Provide the (x, y) coordinate of the cell's center where the given text is located.  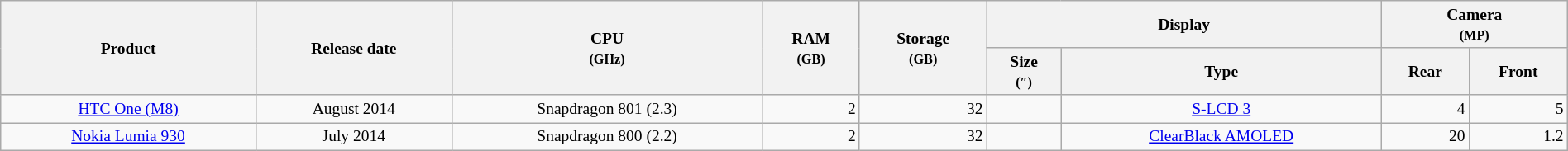
4 (1425, 109)
Snapdragon 801 (2.3) (607, 109)
Product (129, 48)
Release date (354, 48)
Type (1221, 71)
Storage(GB) (923, 48)
Display (1184, 25)
S-LCD 3 (1221, 109)
August 2014 (354, 109)
ClearBlack AMOLED (1221, 137)
Rear (1425, 71)
1.2 (1518, 137)
Size(″) (1024, 71)
Front (1518, 71)
Nokia Lumia 930 (129, 137)
July 2014 (354, 137)
20 (1425, 137)
Snapdragon 800 (2.2) (607, 137)
HTC One (M8) (129, 109)
CPU (GHz) (607, 48)
5 (1518, 109)
Camera(MP) (1474, 25)
RAM(GB) (810, 48)
